Pinpoint the cell where the given text exists, returning its [x, y] midpoint coordinate. 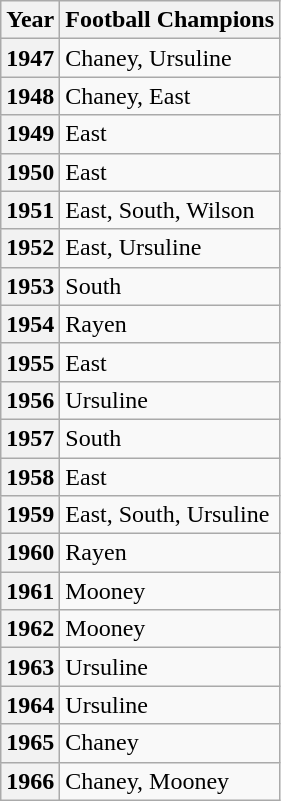
1965 [30, 743]
East, Ursuline [170, 248]
1962 [30, 629]
Year [30, 20]
1954 [30, 324]
Chaney, East [170, 96]
1964 [30, 705]
Chaney, Ursuline [170, 58]
1947 [30, 58]
1956 [30, 400]
1966 [30, 781]
1950 [30, 172]
East, South, Ursuline [170, 515]
East, South, Wilson [170, 210]
1963 [30, 667]
1949 [30, 134]
Chaney [170, 743]
Football Champions [170, 20]
1951 [30, 210]
Chaney, Mooney [170, 781]
1957 [30, 438]
1959 [30, 515]
1960 [30, 553]
1952 [30, 248]
1955 [30, 362]
1948 [30, 96]
1953 [30, 286]
1958 [30, 477]
1961 [30, 591]
